Determine the (X, Y) coordinate at the center of the cell enclosing the given text.  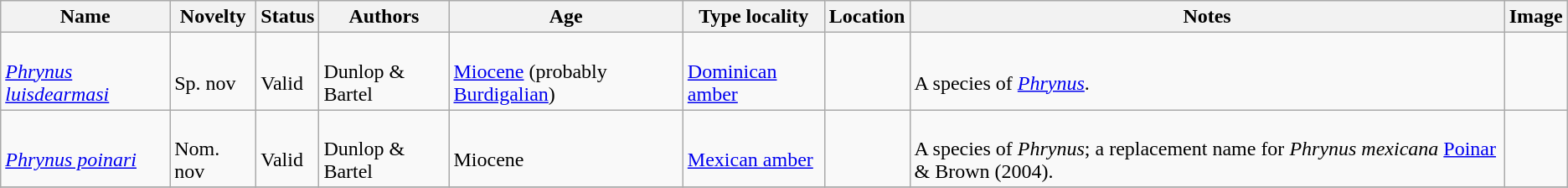
Dominican amber (754, 71)
Authors (384, 17)
Image (1536, 17)
Sp. nov (213, 71)
A species of Phrynus. (1207, 71)
Location (867, 17)
Miocene (probably Burdigalian) (566, 71)
Phrynus poinari (85, 149)
Type locality (754, 17)
Name (85, 17)
Mexican amber (754, 149)
Age (566, 17)
Phrynus luisdearmasi (85, 71)
Novelty (213, 17)
Miocene (566, 149)
A species of Phrynus; a replacement name for Phrynus mexicana Poinar & Brown (2004). (1207, 149)
Nom. nov (213, 149)
Status (288, 17)
Notes (1207, 17)
